Return (X, Y) of the center of cell containing provided text 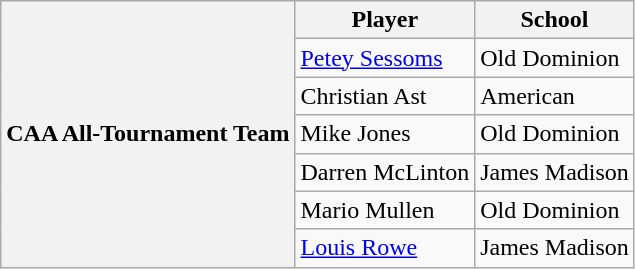
Petey Sessoms (385, 58)
CAA All-Tournament Team (148, 134)
Darren McLinton (385, 172)
School (555, 20)
Louis Rowe (385, 248)
Mario Mullen (385, 210)
Mike Jones (385, 134)
American (555, 96)
Player (385, 20)
Christian Ast (385, 96)
